Scan for the cell matching the given text and deliver its (x, y) coordinate at center. 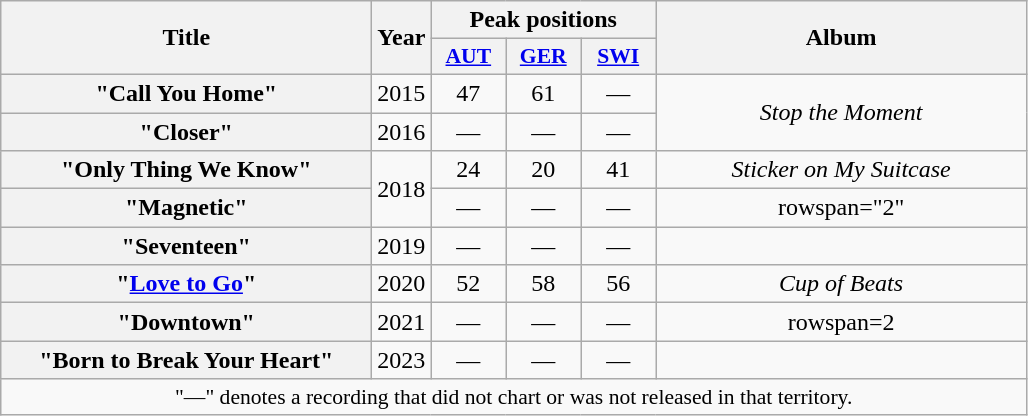
2020 (402, 284)
"Magnetic" (186, 208)
Stop the Moment (842, 112)
Cup of Beats (842, 284)
rowspan="2" (842, 208)
Album (842, 38)
GER (544, 57)
2015 (402, 93)
Year (402, 38)
2019 (402, 246)
"Born to Break Your Heart" (186, 360)
SWI (618, 57)
2023 (402, 360)
58 (544, 284)
"Love to Go" (186, 284)
Peak positions (544, 20)
"Downtown" (186, 322)
41 (618, 170)
2018 (402, 189)
2016 (402, 131)
61 (544, 93)
52 (468, 284)
"Seventeen" (186, 246)
rowspan=2 (842, 322)
Title (186, 38)
"Only Thing We Know" (186, 170)
47 (468, 93)
56 (618, 284)
"Closer" (186, 131)
AUT (468, 57)
"—" denotes a recording that did not chart or was not released in that territory. (514, 397)
2021 (402, 322)
20 (544, 170)
Sticker on My Suitcase (842, 170)
"Call You Home" (186, 93)
24 (468, 170)
